Pinpoint the cell where the given text exists, returning its [X, Y] midpoint coordinate. 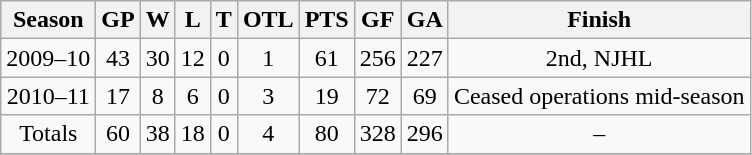
60 [118, 134]
4 [268, 134]
PTS [326, 20]
227 [424, 58]
L [192, 20]
19 [326, 96]
2009–10 [48, 58]
GF [378, 20]
17 [118, 96]
GP [118, 20]
30 [158, 58]
1 [268, 58]
43 [118, 58]
W [158, 20]
18 [192, 134]
OTL [268, 20]
3 [268, 96]
2nd, NJHL [599, 58]
Finish [599, 20]
328 [378, 134]
256 [378, 58]
72 [378, 96]
Ceased operations mid-season [599, 96]
80 [326, 134]
Season [48, 20]
61 [326, 58]
2010–11 [48, 96]
69 [424, 96]
38 [158, 134]
296 [424, 134]
6 [192, 96]
T [224, 20]
– [599, 134]
12 [192, 58]
Totals [48, 134]
8 [158, 96]
GA [424, 20]
